Output the [x, y] coordinate of the center of the cell containing the given text.  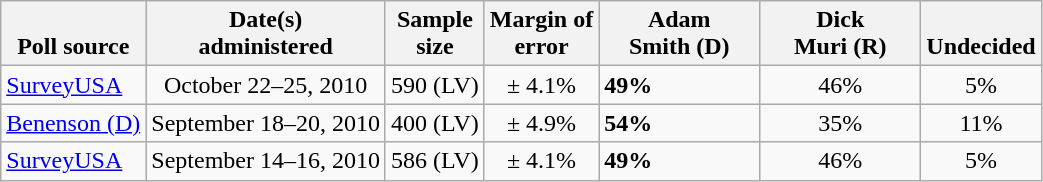
Samplesize [434, 34]
± 4.9% [541, 123]
Poll source [74, 34]
DickMuri (R) [840, 34]
October 22–25, 2010 [266, 85]
400 (LV) [434, 123]
AdamSmith (D) [680, 34]
Undecided [981, 34]
586 (LV) [434, 161]
September 18–20, 2010 [266, 123]
54% [680, 123]
590 (LV) [434, 85]
Benenson (D) [74, 123]
Margin oferror [541, 34]
Date(s)administered [266, 34]
35% [840, 123]
11% [981, 123]
September 14–16, 2010 [266, 161]
